Return [x, y] of the center of cell containing provided text 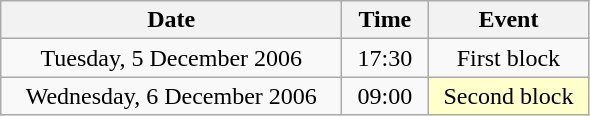
Event [508, 20]
Time [385, 20]
Tuesday, 5 December 2006 [172, 58]
First block [508, 58]
17:30 [385, 58]
Second block [508, 96]
Date [172, 20]
Wednesday, 6 December 2006 [172, 96]
09:00 [385, 96]
